Output the [x, y] coordinate of the center of the cell containing the given text.  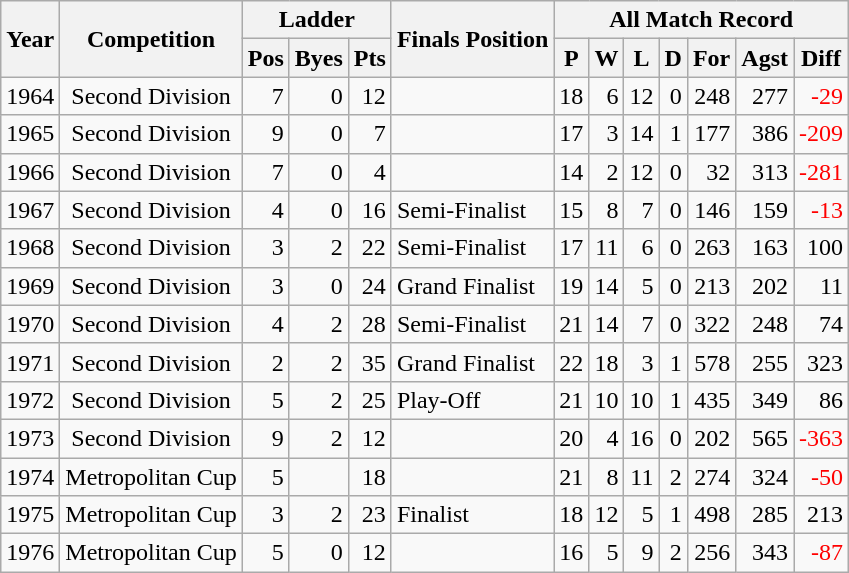
285 [765, 515]
15 [572, 210]
For [711, 58]
256 [711, 553]
1970 [30, 324]
D [673, 58]
1976 [30, 553]
1967 [30, 210]
435 [711, 400]
P [572, 58]
-281 [822, 172]
159 [765, 210]
-13 [822, 210]
Ladder [316, 20]
578 [711, 362]
Finals Position [472, 39]
Pos [266, 58]
28 [370, 324]
-29 [822, 96]
274 [711, 477]
1972 [30, 400]
1969 [30, 286]
349 [765, 400]
343 [765, 553]
1964 [30, 96]
32 [711, 172]
1965 [30, 134]
263 [711, 248]
-209 [822, 134]
Pts [370, 58]
313 [765, 172]
L [642, 58]
86 [822, 400]
1971 [30, 362]
Diff [822, 58]
19 [572, 286]
100 [822, 248]
Byes [318, 58]
25 [370, 400]
Competition [151, 39]
1966 [30, 172]
324 [765, 477]
-87 [822, 553]
Finalist [472, 515]
1968 [30, 248]
1975 [30, 515]
-363 [822, 438]
565 [765, 438]
386 [765, 134]
146 [711, 210]
74 [822, 324]
20 [572, 438]
All Match Record [702, 20]
Agst [765, 58]
163 [765, 248]
23 [370, 515]
Year [30, 39]
1973 [30, 438]
W [606, 58]
255 [765, 362]
-50 [822, 477]
277 [765, 96]
Play-Off [472, 400]
35 [370, 362]
322 [711, 324]
1974 [30, 477]
323 [822, 362]
24 [370, 286]
498 [711, 515]
177 [711, 134]
